Output the [X, Y] coordinate of the center of the cell containing the given text.  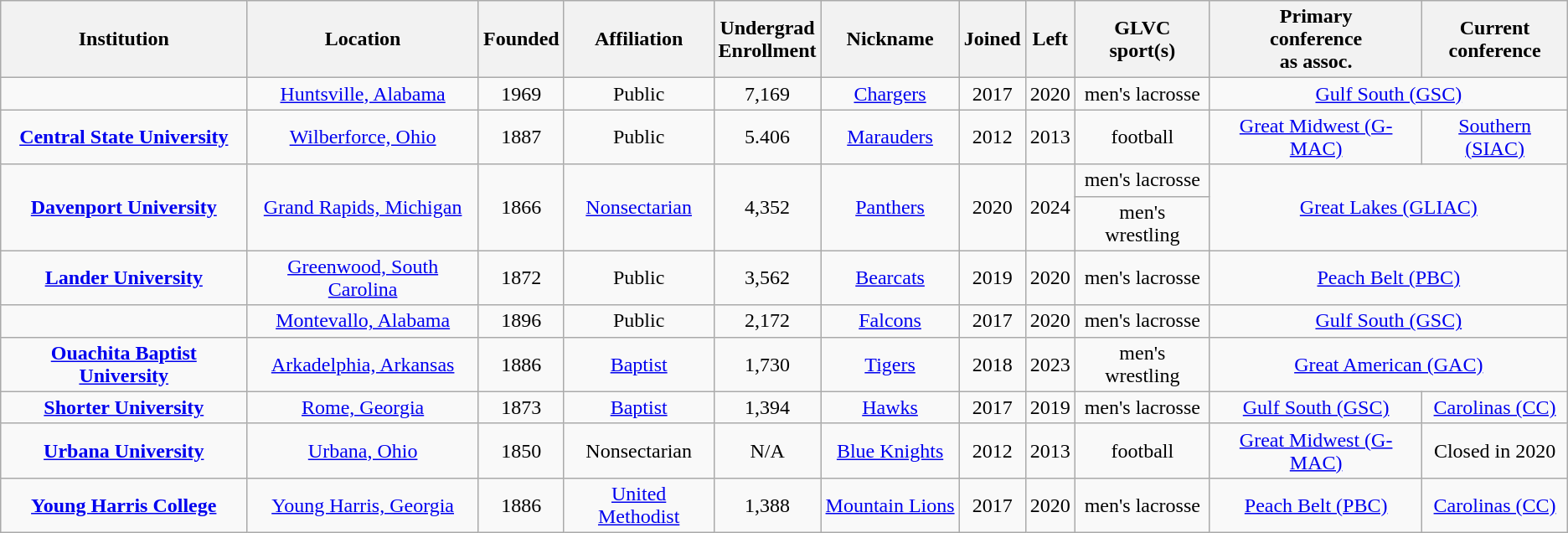
Bearcats [890, 278]
1866 [521, 208]
Currentconference [1494, 39]
Ouachita Baptist University [124, 364]
Falcons [890, 321]
Hawks [890, 407]
4,352 [767, 208]
Tigers [890, 364]
Grand Rapids, Michigan [364, 208]
Young Harris College [124, 505]
1,730 [767, 364]
Huntsville, Alabama [364, 94]
Urbana University [124, 451]
1896 [521, 321]
GLVCsport(s) [1142, 39]
Blue Knights [890, 451]
Chargers [890, 94]
Montevallo, Alabama [364, 321]
N/A [767, 451]
1887 [521, 137]
Great American (GAC) [1389, 364]
Lander University [124, 278]
Mountain Lions [890, 505]
Shorter University [124, 407]
Location [364, 39]
2018 [992, 364]
5.406 [767, 137]
1873 [521, 407]
Wilberforce, Ohio [364, 137]
2024 [1050, 208]
3,562 [767, 278]
Founded [521, 39]
7,169 [767, 94]
Marauders [890, 137]
1,388 [767, 505]
United Methodist [638, 505]
UndergradEnrollment [767, 39]
1850 [521, 451]
Rome, Georgia [364, 407]
Institution [124, 39]
Greenwood, South Carolina [364, 278]
Affiliation [638, 39]
1,394 [767, 407]
Young Harris, Georgia [364, 505]
Arkadelphia, Arkansas [364, 364]
Davenport University [124, 208]
Great Lakes (GLIAC) [1389, 208]
Southern (SIAC) [1494, 137]
2023 [1050, 364]
1872 [521, 278]
Primaryconferenceas assoc. [1316, 39]
1969 [521, 94]
Urbana, Ohio [364, 451]
Panthers [890, 208]
Joined [992, 39]
Closed in 2020 [1494, 451]
2,172 [767, 321]
Left [1050, 39]
Central State University [124, 137]
Nickname [890, 39]
